From the cell containing the given text, extract its center point as (X, Y) coordinate. 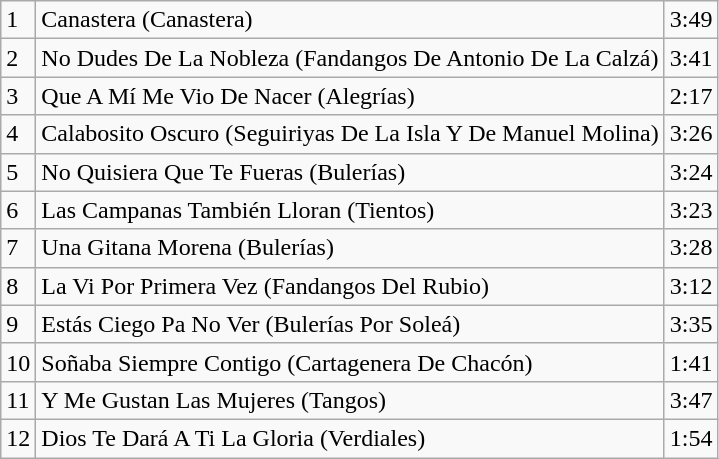
2 (18, 58)
4 (18, 134)
Dios Te Dará A Ti La Gloria (Verdiales) (350, 438)
1:41 (691, 362)
10 (18, 362)
3:23 (691, 210)
3:28 (691, 248)
La Vi Por Primera Vez (Fandangos Del Rubio) (350, 286)
3:24 (691, 172)
5 (18, 172)
Canastera (Canastera) (350, 20)
3:47 (691, 400)
11 (18, 400)
No Dudes De La Nobleza (Fandangos De Antonio De La Calzá) (350, 58)
Las Campanas También Lloran (Tientos) (350, 210)
Una Gitana Morena (Bulerías) (350, 248)
9 (18, 324)
3:12 (691, 286)
3:49 (691, 20)
Que A Mí Me Vio De Nacer (Alegrías) (350, 96)
12 (18, 438)
Estás Ciego Pa No Ver (Bulerías Por Soleá) (350, 324)
Y Me Gustan Las Mujeres (Tangos) (350, 400)
Soñaba Siempre Contigo (Cartagenera De Chacón) (350, 362)
3:41 (691, 58)
3:26 (691, 134)
7 (18, 248)
6 (18, 210)
No Quisiera Que Te Fueras (Bulerías) (350, 172)
8 (18, 286)
1 (18, 20)
1:54 (691, 438)
3:35 (691, 324)
2:17 (691, 96)
Calabosito Oscuro (Seguiriyas De La Isla Y De Manuel Molina) (350, 134)
3 (18, 96)
